Scan for the cell matching the given text and deliver its [x, y] coordinate at center. 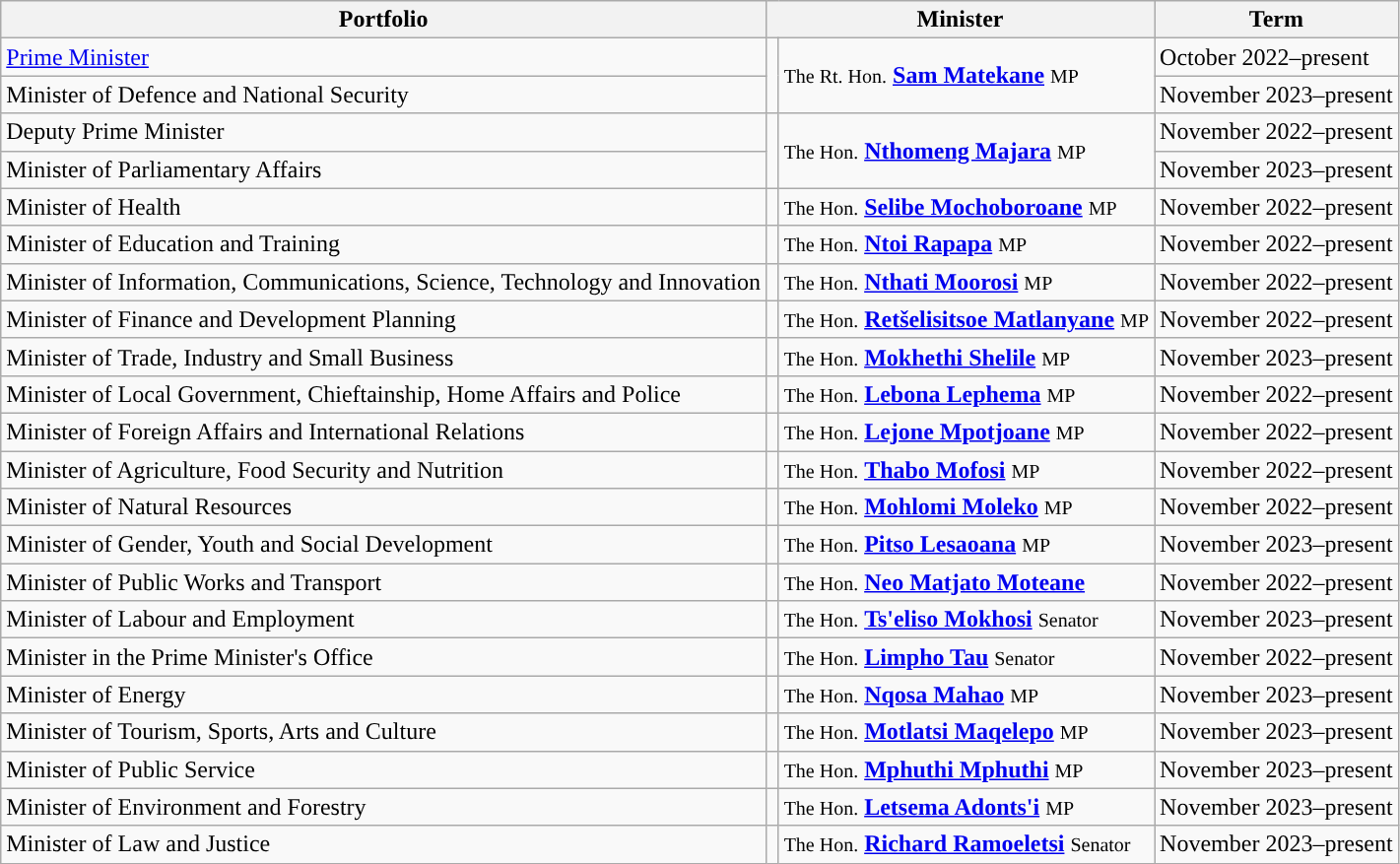
Minister of Health [384, 207]
Minister in the Prime Minister's Office [384, 657]
The Hon. Nthomeng Majara MP [966, 151]
The Hon. Nthati Moorosi MP [966, 282]
The Hon. Motlatsi Maqelepo MP [966, 732]
The Hon. Mphuthi Mphuthi MP [966, 769]
The Hon. Neo Matjato Moteane [966, 582]
Minister of Public Service [384, 769]
The Hon. Ts'eliso Mokhosi Senator [966, 620]
The Hon. Mokhethi Shelile MP [966, 357]
The Hon. Lejone Mpotjoane MP [966, 432]
Minister of Labour and Employment [384, 620]
The Hon. Limpho Tau Senator [966, 657]
Minister [961, 20]
The Rt. Hon. Sam Matekane MP [966, 76]
Minister of Law and Justice [384, 844]
Minister of Local Government, Chieftainship, Home Affairs and Police [384, 394]
Portfolio [384, 20]
The Hon. Nqosa Mahao MP [966, 695]
Minister of Tourism, Sports, Arts and Culture [384, 732]
Minister of Education and Training [384, 244]
Term [1277, 20]
Minister of Gender, Youth and Social Development [384, 545]
Minister of Natural Resources [384, 507]
The Hon. Mohlomi Moleko MP [966, 507]
Prime Minister [384, 57]
The Hon. Richard Ramoeletsi Senator [966, 844]
Minister of Parliamentary Affairs [384, 169]
Minister of Finance and Development Planning [384, 319]
Minister of Trade, Industry and Small Business [384, 357]
Minister of Environment and Forestry [384, 807]
Minister of Public Works and Transport [384, 582]
The Hon. Lebona Lephema MP [966, 394]
Minister of Energy [384, 695]
Minister of Information, Communications, Science, Technology and Innovation [384, 282]
Deputy Prime Minister [384, 132]
October 2022–present [1277, 57]
Minister of Foreign Affairs and International Relations [384, 432]
The Hon. Selibe Mochoboroane MP [966, 207]
Minister of Defence and National Security [384, 95]
Minister of Agriculture, Food Security and Nutrition [384, 470]
The Hon. Thabo Mofosi MP [966, 470]
The Hon. Pitso Lesaoana MP [966, 545]
The Hon. Ntoi Rapapa MP [966, 244]
The Hon. Retšelisitsoe Matlanyane MP [966, 319]
The Hon. Letsema Adonts'i MP [966, 807]
